Pinpoint the cell where the given text exists, returning its (X, Y) midpoint coordinate. 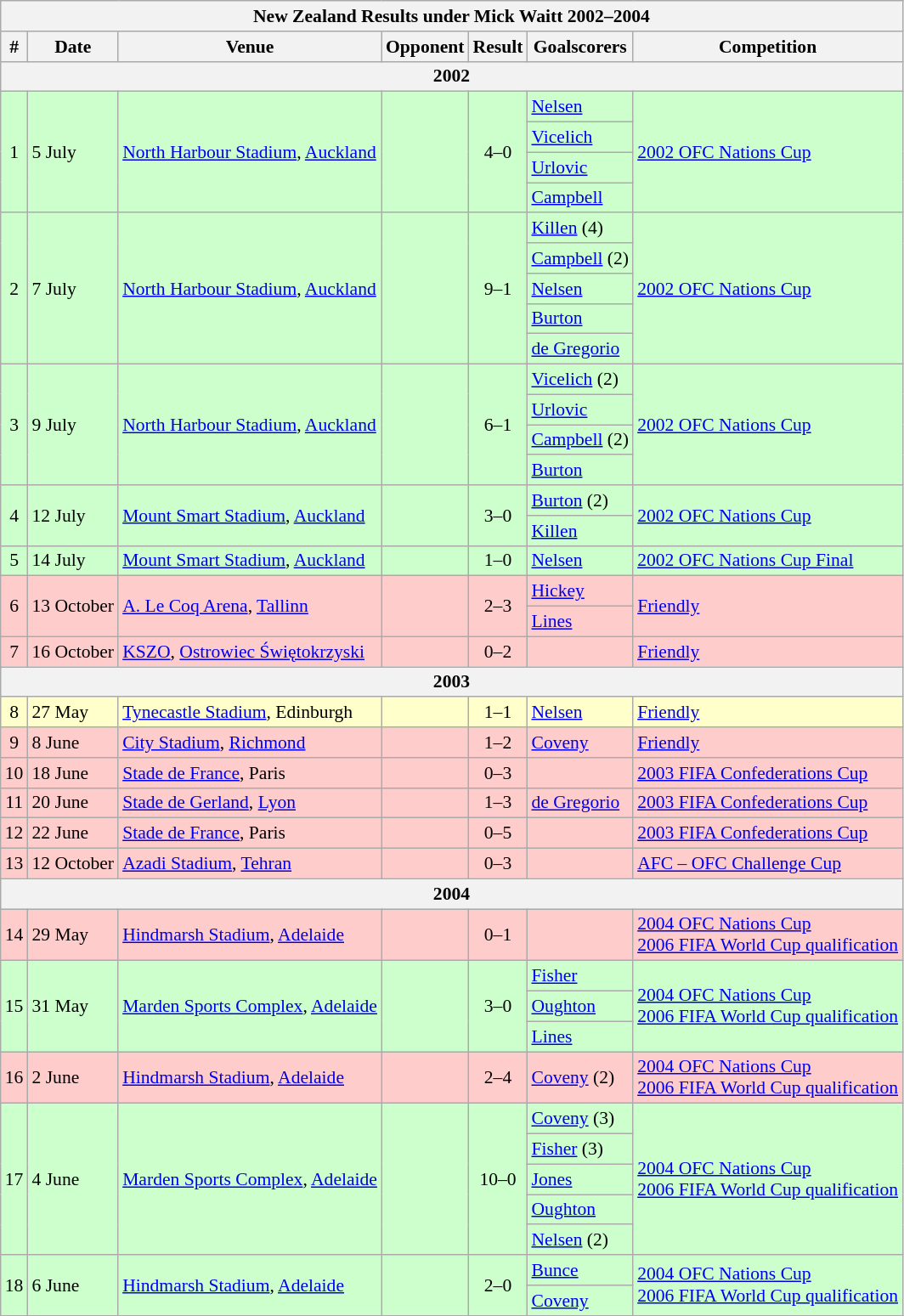
12 (14, 833)
9–1 (498, 289)
0–2 (498, 652)
4 June (73, 1179)
2003 (452, 682)
Azadi Stadium, Tehran (250, 864)
0–5 (498, 833)
20 June (73, 803)
9 July (73, 425)
27 May (73, 713)
9 (14, 743)
12 July (73, 515)
KSZO, Ostrowiec Świętokrzyski (250, 652)
Result (498, 47)
18 (14, 1285)
2002 OFC Nations Cup Final (768, 561)
7 (14, 652)
Stade de Gerland, Lyon (250, 803)
Venue (250, 47)
1–1 (498, 713)
14 (14, 935)
17 (14, 1179)
22 June (73, 833)
Vicelich (579, 138)
Competition (768, 47)
8 (14, 713)
Killen (579, 531)
2–3 (498, 607)
0–1 (498, 935)
7 July (73, 289)
13 (14, 864)
Fisher (3) (579, 1149)
2004 (452, 894)
18 June (73, 773)
15 (14, 1006)
Fisher (579, 976)
12 October (73, 864)
1 (14, 152)
2002 (452, 76)
2 (14, 289)
Date (73, 47)
Tynecastle Stadium, Edinburgh (250, 713)
8 June (73, 743)
31 May (73, 1006)
16 October (73, 652)
10–0 (498, 1179)
City Stadium, Richmond (250, 743)
13 October (73, 607)
1–3 (498, 803)
Nelsen (2) (579, 1240)
14 July (73, 561)
1–2 (498, 743)
Killen (4) (579, 229)
10 (14, 773)
4 (14, 515)
Bunce (579, 1270)
3 (14, 425)
# (14, 47)
2–0 (498, 1285)
Opponent (425, 47)
2 June (73, 1077)
16 (14, 1077)
2–4 (498, 1077)
6 June (73, 1285)
4–0 (498, 152)
Campbell (579, 198)
Vicelich (2) (579, 380)
Jones (579, 1179)
5 July (73, 152)
6 (14, 607)
New Zealand Results under Mick Waitt 2002–2004 (452, 16)
6–1 (498, 425)
A. Le Coq Arena, Tallinn (250, 607)
Goalscorers (579, 47)
Coveny (2) (579, 1077)
1–0 (498, 561)
5 (14, 561)
29 May (73, 935)
11 (14, 803)
Hickey (579, 591)
Burton (2) (579, 500)
AFC – OFC Challenge Cup (768, 864)
Coveny (3) (579, 1119)
